Capture the cell that displays the provided text and extract its [x, y] central coordinate. 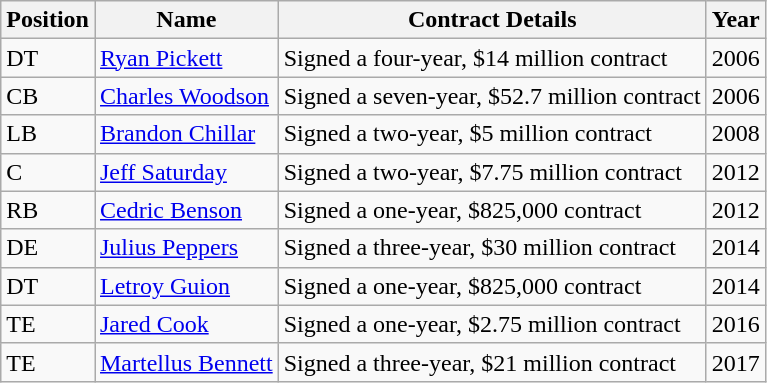
Year [736, 20]
2008 [736, 134]
Signed a three-year, $30 million contract [492, 248]
C [48, 172]
Name [186, 20]
2016 [736, 324]
Charles Woodson [186, 96]
Ryan Pickett [186, 58]
Signed a one-year, $2.75 million contract [492, 324]
Signed a two-year, $5 million contract [492, 134]
RB [48, 210]
Brandon Chillar [186, 134]
Letroy Guion [186, 286]
Position [48, 20]
Jeff Saturday [186, 172]
Julius Peppers [186, 248]
Signed a two-year, $7.75 million contract [492, 172]
Cedric Benson [186, 210]
LB [48, 134]
Signed a seven-year, $52.7 million contract [492, 96]
Jared Cook [186, 324]
Martellus Bennett [186, 362]
CB [48, 96]
Signed a three-year, $21 million contract [492, 362]
Contract Details [492, 20]
2017 [736, 362]
DE [48, 248]
Signed a four-year, $14 million contract [492, 58]
